Identify which cell holds the provided text, then report its (X, Y) central coordinate. 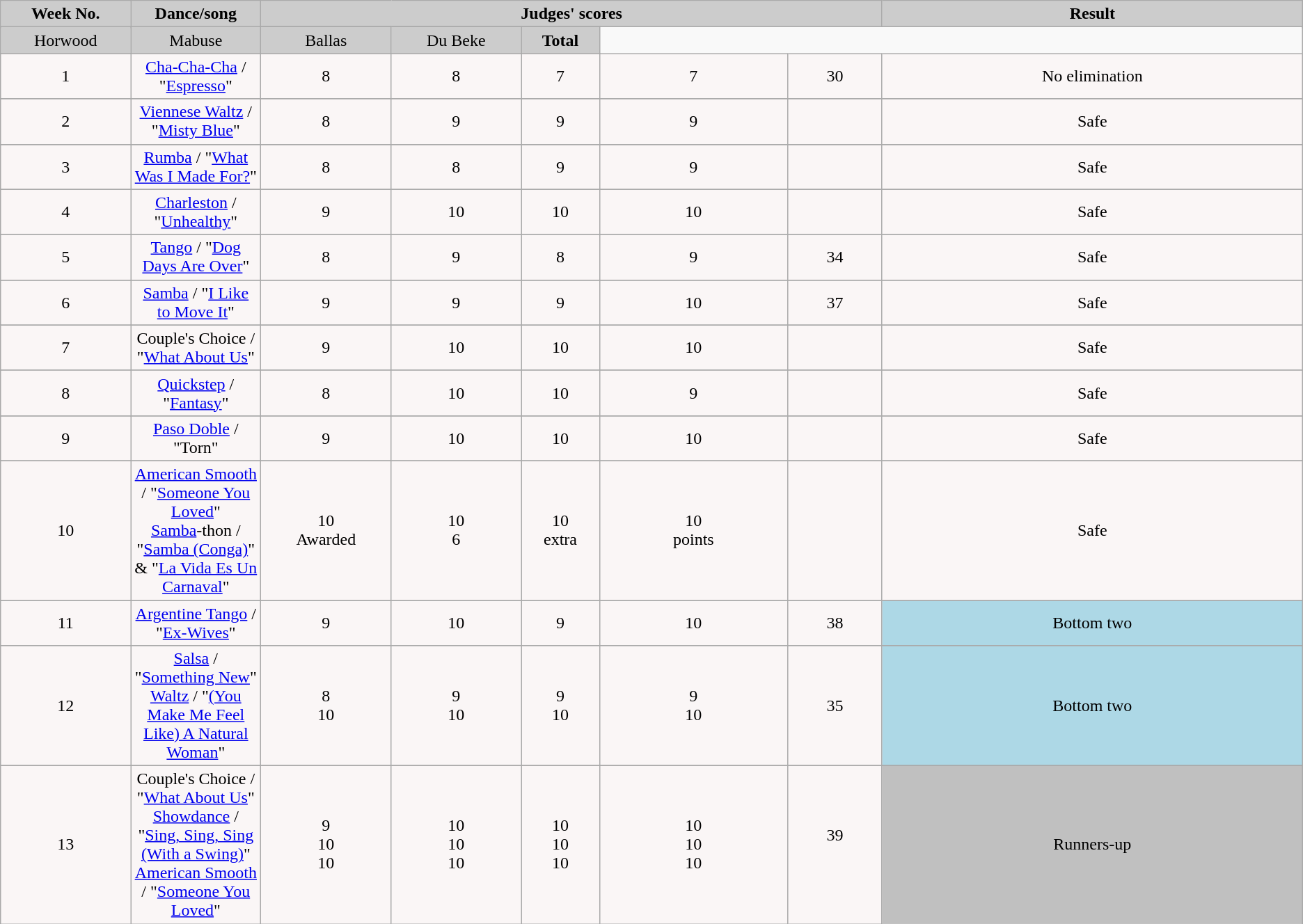
Horwood (65, 40)
No elimination (1092, 77)
37 (835, 302)
6 (65, 302)
Samba / "I Like to Move It" (196, 302)
13 (65, 845)
34 (835, 257)
10Awarded (326, 530)
Argentine Tango / "Ex-Wives" (196, 622)
Judges' scores (572, 14)
Couple's Choice / "What About Us" (196, 348)
Dance/song (196, 14)
Couple's Choice / "What About Us"Showdance / "Sing, Sing, Sing (With a Swing)"American Smooth / "Someone You Loved" (196, 845)
35 (835, 706)
Quickstep / "Fantasy" (196, 392)
5 (65, 257)
2 (65, 121)
Ballas (326, 40)
91010 (326, 845)
Total (560, 40)
Cha-Cha-Cha / "Espresso" (196, 77)
3 (65, 167)
1 (65, 77)
30 (835, 77)
Result (1092, 14)
4 (65, 212)
38 (835, 622)
Runners-up (1092, 845)
Mabuse (196, 40)
Tango / "Dog Days Are Over" (196, 257)
American Smooth / "Someone You Loved"Samba-thon / "Samba (Conga)" & "La Vida Es Un Carnaval" (196, 530)
Du Beke (457, 40)
Charleston / "Unhealthy" (196, 212)
Week No. (65, 14)
10extra (560, 530)
Rumba / "What Was I Made For?" (196, 167)
12 (65, 706)
Viennese Waltz / "Misty Blue" (196, 121)
Salsa / "Something New"Waltz / "(You Make Me Feel Like) A Natural Woman" (196, 706)
106 (457, 530)
Paso Doble / "Torn" (196, 438)
810 (326, 706)
10points (693, 530)
39 (835, 845)
11 (65, 622)
